Identify which cell holds the provided text, then report its [x, y] central coordinate. 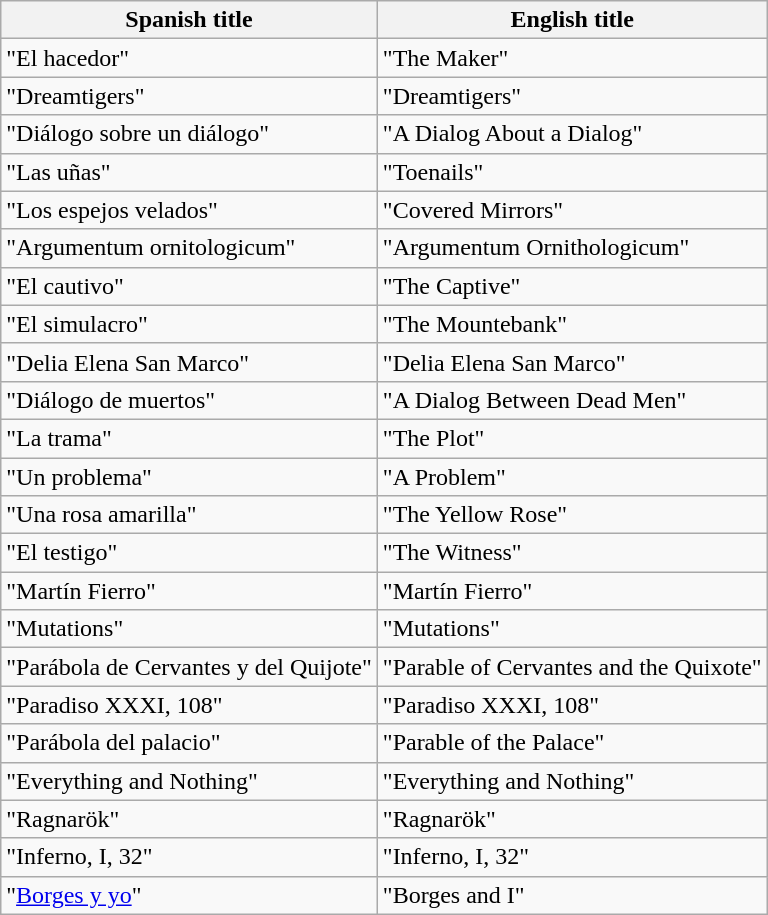
"Una rosa amarilla" [190, 515]
English title [572, 20]
"Covered Mirrors" [572, 210]
"Diálogo de muertos" [190, 400]
"The Yellow Rose" [572, 515]
Spanish title [190, 20]
"The Captive" [572, 286]
"A Dialog Between Dead Men" [572, 400]
"Diálogo sobre un diálogo" [190, 134]
"Toenails" [572, 172]
"Parábola del palacio" [190, 743]
"Un problema" [190, 477]
"The Maker" [572, 58]
"A Problem" [572, 477]
"The Witness" [572, 553]
"Parable of the Palace" [572, 743]
"Los espejos velados" [190, 210]
"Argumentum Ornithologicum" [572, 248]
"The Plot" [572, 438]
"Parable of Cervantes and the Quixote" [572, 667]
"El cautivo" [190, 286]
"El testigo" [190, 553]
"El simulacro" [190, 324]
"Argumentum ornitologicum" [190, 248]
"Borges y yo" [190, 895]
"El hacedor" [190, 58]
"La trama" [190, 438]
"Borges and I" [572, 895]
"Parábola de Cervantes y del Quijote" [190, 667]
"A Dialog About a Dialog" [572, 134]
"The Mountebank" [572, 324]
"Las uñas" [190, 172]
